Provide the [x, y] coordinate of the cell's center where the given text is located.  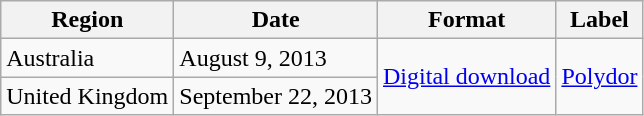
Australia [88, 58]
September 22, 2013 [276, 96]
August 9, 2013 [276, 58]
Region [88, 20]
Label [600, 20]
Format [467, 20]
Polydor [600, 77]
United Kingdom [88, 96]
Date [276, 20]
Digital download [467, 77]
